Detect which cell encompasses the target text, then output its [X, Y] center coordinate. 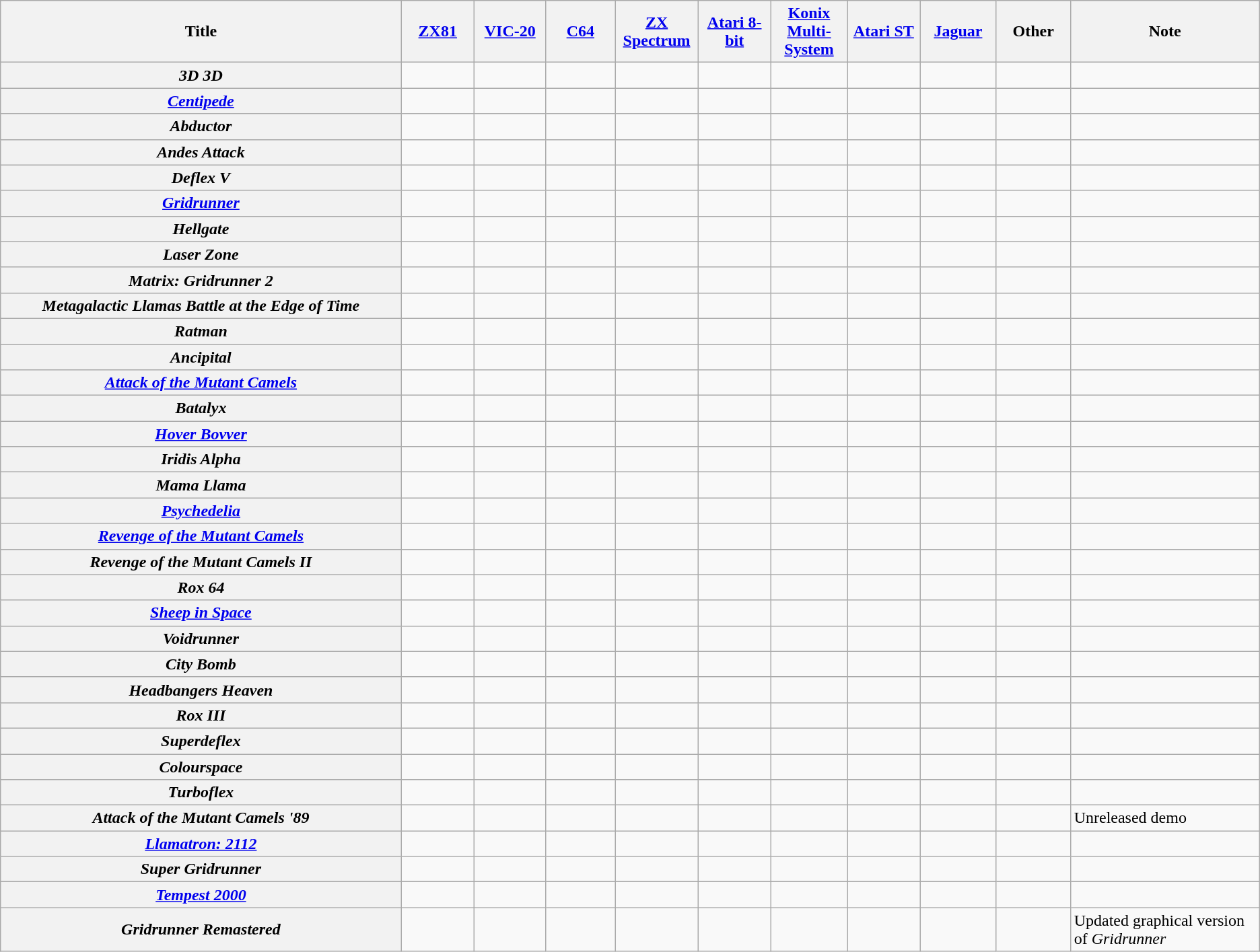
Ratman [201, 331]
Colourspace [201, 766]
Matrix: Gridrunner 2 [201, 280]
Konix Multi-System [809, 32]
Abductor [201, 126]
Rox 64 [201, 587]
Hellgate [201, 229]
Other [1033, 32]
C64 [580, 32]
Atari 8-bit [734, 32]
Batalyx [201, 408]
Headbangers Heaven [201, 690]
Gridrunner Remastered [201, 930]
Attack of the Mutant Camels '89 [201, 818]
Ancipital [201, 357]
Andes Attack [201, 152]
Atari ST [883, 32]
Gridrunner [201, 203]
Jaguar [958, 32]
Note [1164, 32]
Revenge of the Mutant Camels II [201, 562]
Llamatron: 2112 [201, 844]
Psychedelia [201, 511]
Laser Zone [201, 254]
Iridis Alpha [201, 460]
City Bomb [201, 664]
Unreleased demo [1164, 818]
Turboflex [201, 793]
Super Gridrunner [201, 869]
Sheep in Space [201, 613]
Voidrunner [201, 638]
Deflex V [201, 178]
Mama Llama [201, 485]
Superdeflex [201, 741]
Hover Bovver [201, 434]
Revenge of the Mutant Camels [201, 536]
Tempest 2000 [201, 895]
VIC-20 [510, 32]
Metagalactic Llamas Battle at the Edge of Time [201, 305]
Centipede [201, 101]
3D 3D [201, 75]
ZX Spectrum [657, 32]
Title [201, 32]
Attack of the Mutant Camels [201, 383]
Rox III [201, 715]
Updated graphical version of Gridrunner [1164, 930]
ZX81 [438, 32]
